Output the (x, y) coordinate of the center of the cell containing the given text.  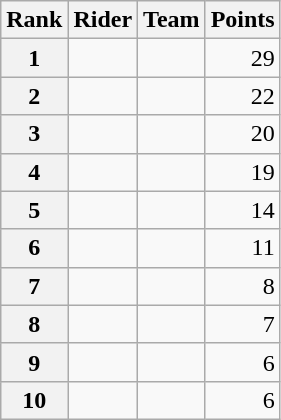
Points (242, 20)
9 (34, 362)
14 (242, 210)
Rank (34, 20)
11 (242, 248)
3 (34, 134)
Team (172, 20)
5 (34, 210)
19 (242, 172)
2 (34, 96)
29 (242, 58)
Rider (103, 20)
20 (242, 134)
1 (34, 58)
22 (242, 96)
10 (34, 400)
4 (34, 172)
